Capture the cell that displays the provided text and extract its (x, y) central coordinate. 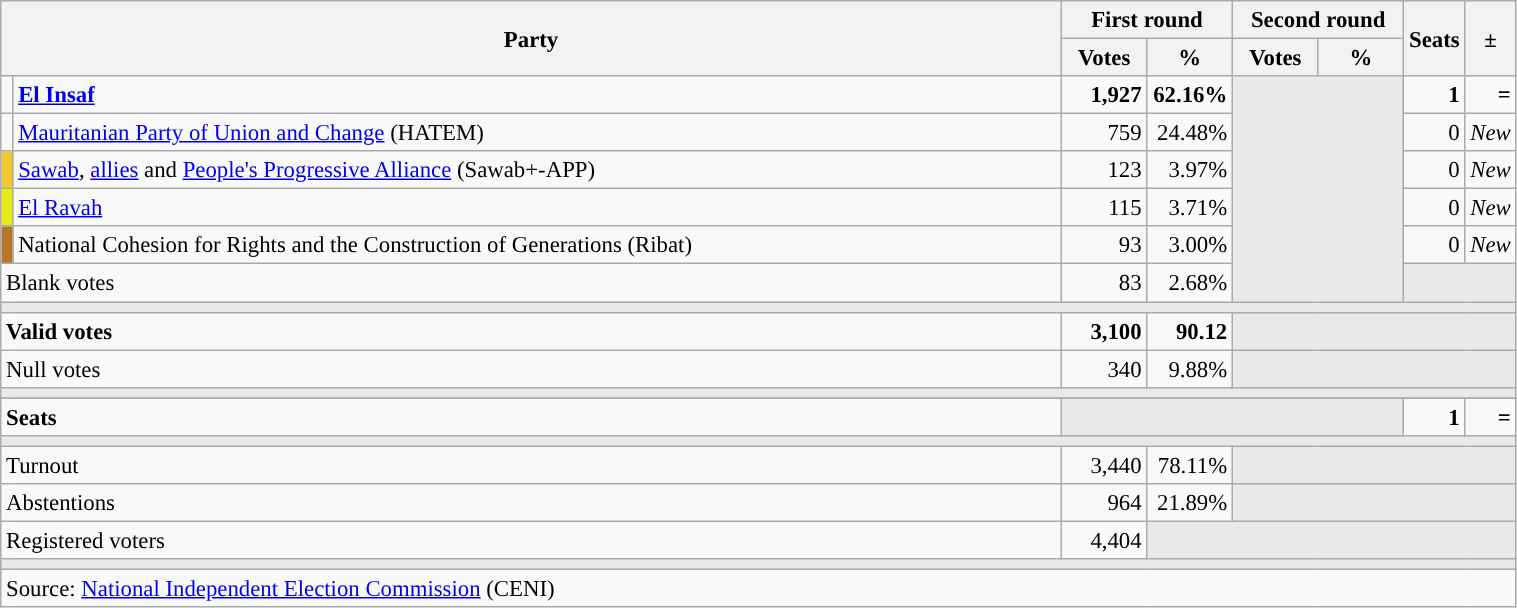
Source: National Independent Election Commission (CENI) (758, 589)
Turnout (532, 465)
El Insaf (537, 95)
123 (1104, 170)
9.88% (1190, 369)
115 (1104, 208)
78.11% (1190, 465)
Blank votes (532, 283)
3.71% (1190, 208)
Mauritanian Party of Union and Change (HATEM) (537, 133)
± (1490, 38)
83 (1104, 283)
2.68% (1190, 283)
3,100 (1104, 331)
4,404 (1104, 540)
Registered voters (532, 540)
62.16% (1190, 95)
Sawab, allies and People's Progressive Alliance (Sawab+-APP) (537, 170)
3.00% (1190, 245)
3,440 (1104, 465)
El Ravah (537, 208)
21.89% (1190, 503)
24.48% (1190, 133)
90.12 (1190, 331)
3.97% (1190, 170)
Valid votes (532, 331)
964 (1104, 503)
Null votes (532, 369)
1,927 (1104, 95)
759 (1104, 133)
Second round (1318, 20)
National Cohesion for Rights and the Construction of Generations (Ribat) (537, 245)
93 (1104, 245)
First round (1146, 20)
Abstentions (532, 503)
Party (532, 38)
340 (1104, 369)
